Extract the [X, Y] coordinate from the center of the cell holding the provided text.  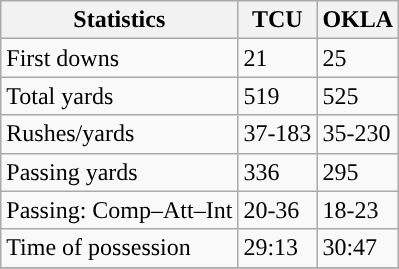
295 [358, 172]
First downs [120, 58]
25 [358, 58]
35-230 [358, 134]
21 [278, 58]
18-23 [358, 210]
Statistics [120, 20]
Passing: Comp–Att–Int [120, 210]
29:13 [278, 248]
Rushes/yards [120, 134]
Total yards [120, 96]
30:47 [358, 248]
336 [278, 172]
TCU [278, 20]
Passing yards [120, 172]
OKLA [358, 20]
37-183 [278, 134]
Time of possession [120, 248]
20-36 [278, 210]
519 [278, 96]
525 [358, 96]
